Detect which cell encompasses the target text, then output its [X, Y] center coordinate. 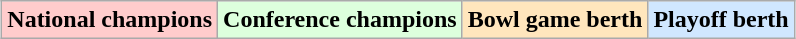
Bowl game berth [555, 20]
National champions [110, 20]
Playoff berth [721, 20]
Conference champions [340, 20]
